Find where the given text appears and provide that cell's center as (X, Y) coordinate. 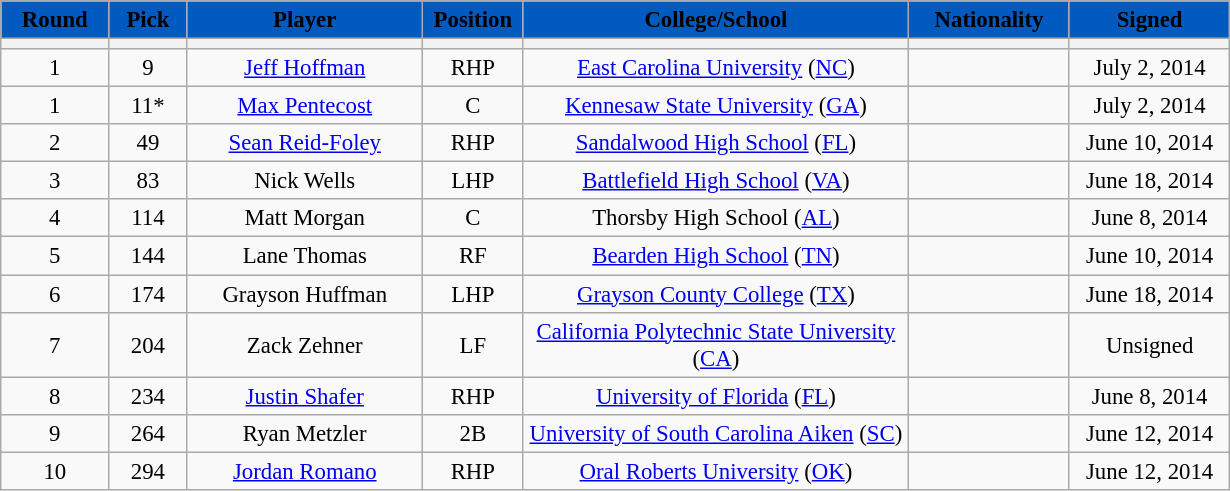
144 (148, 256)
Max Pentecost (305, 106)
7 (55, 344)
Round (55, 20)
Kennesaw State University (GA) (716, 106)
Zack Zehner (305, 344)
83 (148, 181)
234 (148, 396)
204 (148, 344)
114 (148, 219)
2B (474, 433)
Matt Morgan (305, 219)
10 (55, 471)
174 (148, 294)
Jordan Romano (305, 471)
Thorsby High School (AL) (716, 219)
5 (55, 256)
11* (148, 106)
6 (55, 294)
Grayson Huffman (305, 294)
Sean Reid-Foley (305, 143)
California Polytechnic State University (CA) (716, 344)
8 (55, 396)
Battlefield High School (VA) (716, 181)
2 (55, 143)
Ryan Metzler (305, 433)
3 (55, 181)
RF (474, 256)
East Carolina University (NC) (716, 68)
49 (148, 143)
Grayson County College (TX) (716, 294)
Unsigned (1150, 344)
Bearden High School (TN) (716, 256)
Jeff Hoffman (305, 68)
University of Florida (FL) (716, 396)
Nick Wells (305, 181)
Oral Roberts University (OK) (716, 471)
LF (474, 344)
294 (148, 471)
4 (55, 219)
Nationality (990, 20)
Justin Shafer (305, 396)
Signed (1150, 20)
264 (148, 433)
Player (305, 20)
Pick (148, 20)
Sandalwood High School (FL) (716, 143)
Lane Thomas (305, 256)
University of South Carolina Aiken (SC) (716, 433)
Position (474, 20)
College/School (716, 20)
